Capture the cell that displays the provided text and extract its [x, y] central coordinate. 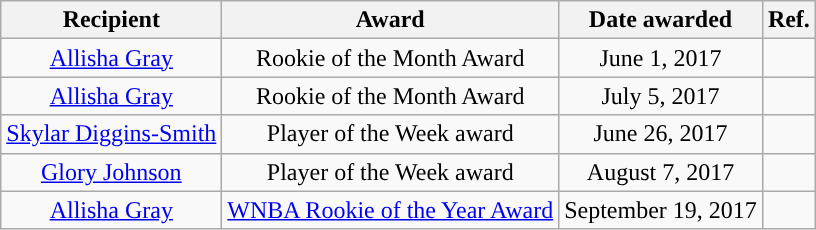
Date awarded [661, 20]
Ref. [788, 20]
June 26, 2017 [661, 134]
Skylar Diggins-Smith [112, 134]
Glory Johnson [112, 172]
September 19, 2017 [661, 210]
Award [390, 20]
June 1, 2017 [661, 58]
WNBA Rookie of the Year Award [390, 210]
July 5, 2017 [661, 96]
August 7, 2017 [661, 172]
Recipient [112, 20]
